Output the (X, Y) coordinate of the center of the cell containing the given text.  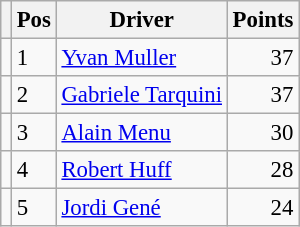
3 (34, 133)
Pos (34, 20)
Jordi Gené (142, 208)
24 (262, 208)
5 (34, 208)
Gabriele Tarquini (142, 95)
Alain Menu (142, 133)
4 (34, 170)
30 (262, 133)
1 (34, 58)
Robert Huff (142, 170)
2 (34, 95)
Yvan Muller (142, 58)
28 (262, 170)
Points (262, 20)
Driver (142, 20)
